Identify which cell holds the provided text, then report its [X, Y] central coordinate. 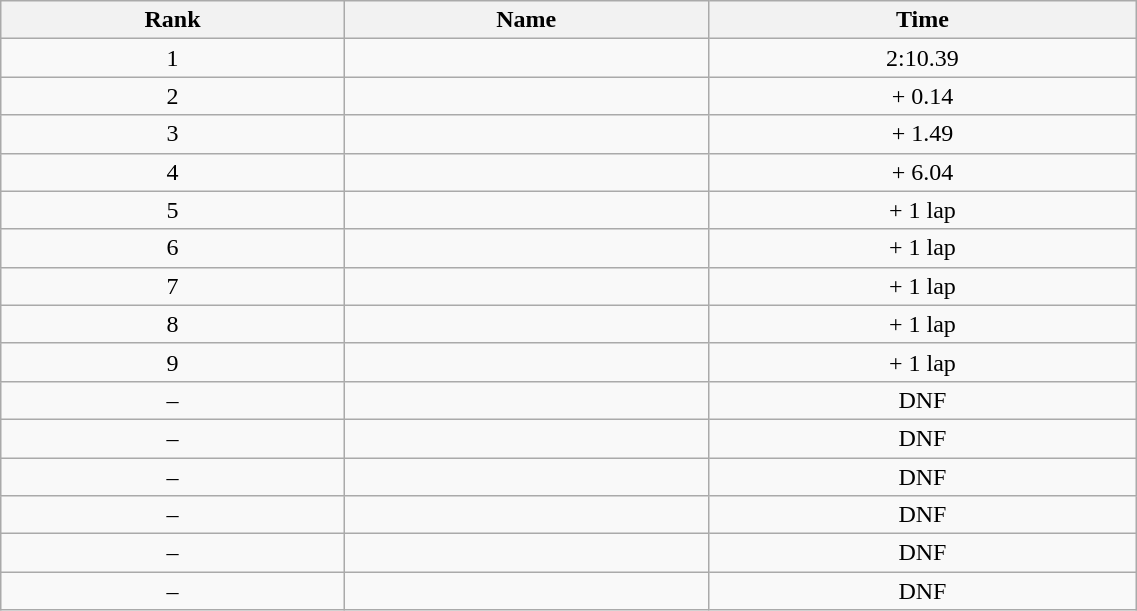
4 [173, 172]
6 [173, 248]
2:10.39 [922, 58]
Rank [173, 20]
9 [173, 362]
3 [173, 134]
5 [173, 210]
Time [922, 20]
+ 0.14 [922, 96]
7 [173, 286]
2 [173, 96]
+ 1.49 [922, 134]
Name [526, 20]
+ 6.04 [922, 172]
8 [173, 324]
1 [173, 58]
